Locate the cell with the specified text and output its (X, Y) center coordinate. 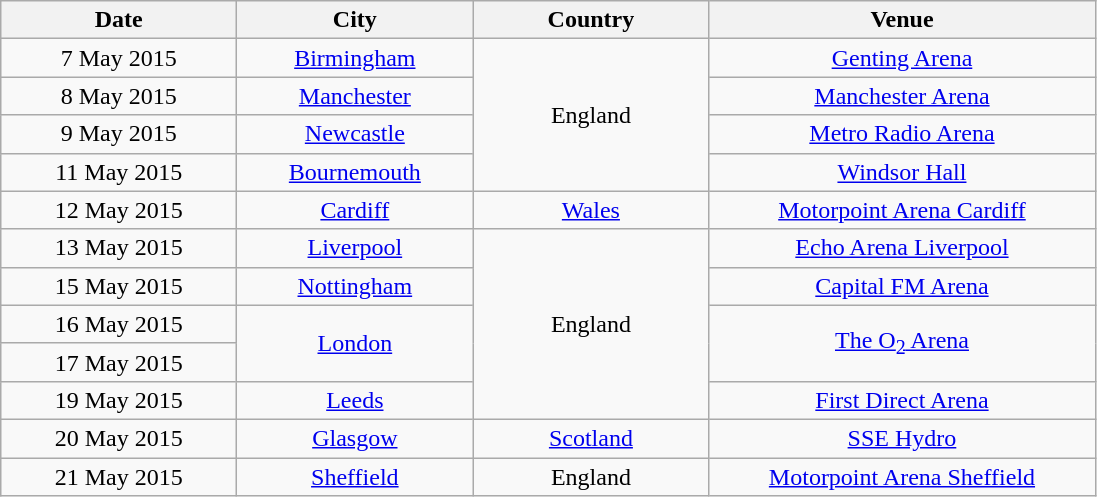
Nottingham (355, 286)
Capital FM Arena (902, 286)
Venue (902, 20)
19 May 2015 (119, 400)
Echo Arena Liverpool (902, 248)
13 May 2015 (119, 248)
Sheffield (355, 477)
12 May 2015 (119, 210)
SSE Hydro (902, 438)
First Direct Arena (902, 400)
London (355, 343)
16 May 2015 (119, 324)
15 May 2015 (119, 286)
Leeds (355, 400)
17 May 2015 (119, 362)
11 May 2015 (119, 172)
City (355, 20)
Wales (591, 210)
Manchester (355, 96)
21 May 2015 (119, 477)
8 May 2015 (119, 96)
Motorpoint Arena Cardiff (902, 210)
Scotland (591, 438)
The O2 Arena (902, 343)
Date (119, 20)
Cardiff (355, 210)
9 May 2015 (119, 134)
Liverpool (355, 248)
Bournemouth (355, 172)
Manchester Arena (902, 96)
Birmingham (355, 58)
Newcastle (355, 134)
Windsor Hall (902, 172)
Glasgow (355, 438)
20 May 2015 (119, 438)
Genting Arena (902, 58)
Country (591, 20)
7 May 2015 (119, 58)
Metro Radio Arena (902, 134)
Motorpoint Arena Sheffield (902, 477)
